Locate the cell with the specified text and output its (X, Y) center coordinate. 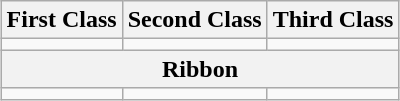
Second Class (194, 20)
Ribbon (200, 69)
First Class (62, 20)
Third Class (333, 20)
